Pinpoint the cell where the given text exists, returning its [x, y] midpoint coordinate. 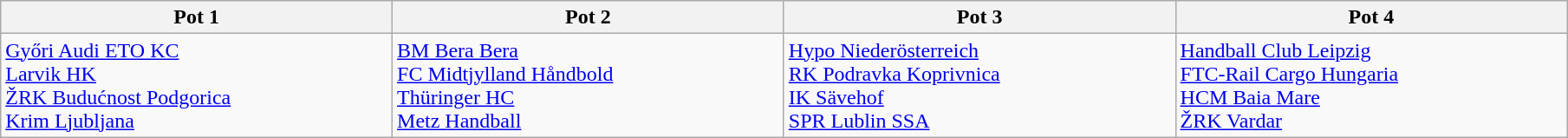
Handball Club Leipzig FTC-Rail Cargo Hungaria HCM Baia Mare ŽRK Vardar [1371, 85]
Győri Audi ETO KC Larvik HK ŽRK Budućnost Podgorica Krim Ljubljana [197, 85]
Hypo Niederösterreich RK Podravka Koprivnica IK Sävehof SPR Lublin SSA [979, 85]
Pot 4 [1371, 17]
BM Bera Bera FC Midtjylland Håndbold Thüringer HC Metz Handball [589, 85]
Pot 2 [589, 17]
Pot 1 [197, 17]
Pot 3 [979, 17]
